Return the (x, y) coordinate for the center point of the cell that contains the specified text.  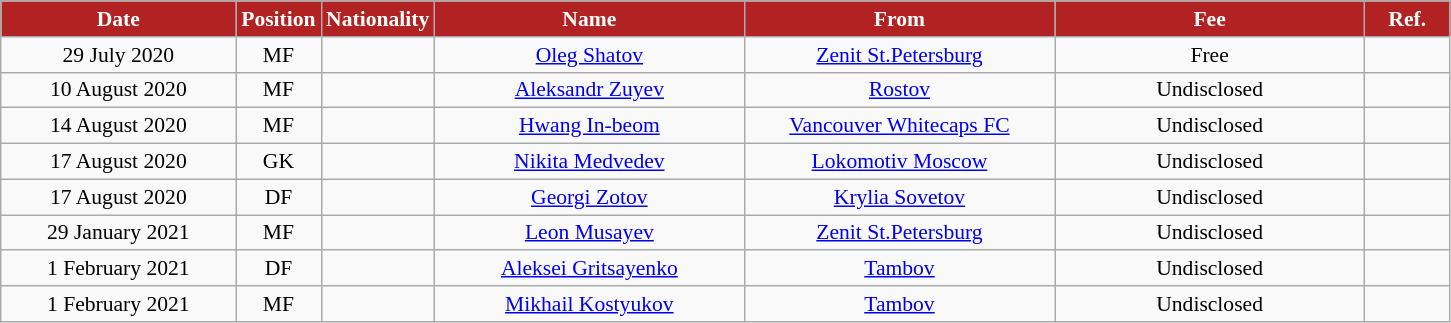
Nationality (378, 19)
From (899, 19)
Hwang In-beom (589, 126)
Name (589, 19)
29 July 2020 (118, 55)
Free (1210, 55)
Krylia Sovetov (899, 197)
Nikita Medvedev (589, 162)
Aleksandr Zuyev (589, 90)
Fee (1210, 19)
14 August 2020 (118, 126)
Position (278, 19)
Mikhail Kostyukov (589, 304)
Aleksei Gritsayenko (589, 269)
Oleg Shatov (589, 55)
Leon Musayev (589, 233)
Date (118, 19)
Lokomotiv Moscow (899, 162)
29 January 2021 (118, 233)
10 August 2020 (118, 90)
Vancouver Whitecaps FC (899, 126)
Georgi Zotov (589, 197)
Rostov (899, 90)
Ref. (1408, 19)
GK (278, 162)
